Search for the cell housing the specified text and yield its [x, y] center coordinate. 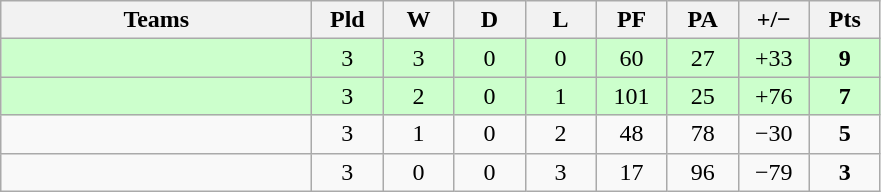
PA [702, 20]
96 [702, 172]
PF [632, 20]
7 [844, 96]
Pts [844, 20]
+76 [774, 96]
48 [632, 134]
+33 [774, 58]
L [560, 20]
5 [844, 134]
Pld [348, 20]
17 [632, 172]
9 [844, 58]
60 [632, 58]
W [418, 20]
25 [702, 96]
−30 [774, 134]
+/− [774, 20]
78 [702, 134]
−79 [774, 172]
D [490, 20]
27 [702, 58]
Teams [156, 20]
101 [632, 96]
